Determine the [X, Y] coordinate at the center of the cell enclosing the given text.  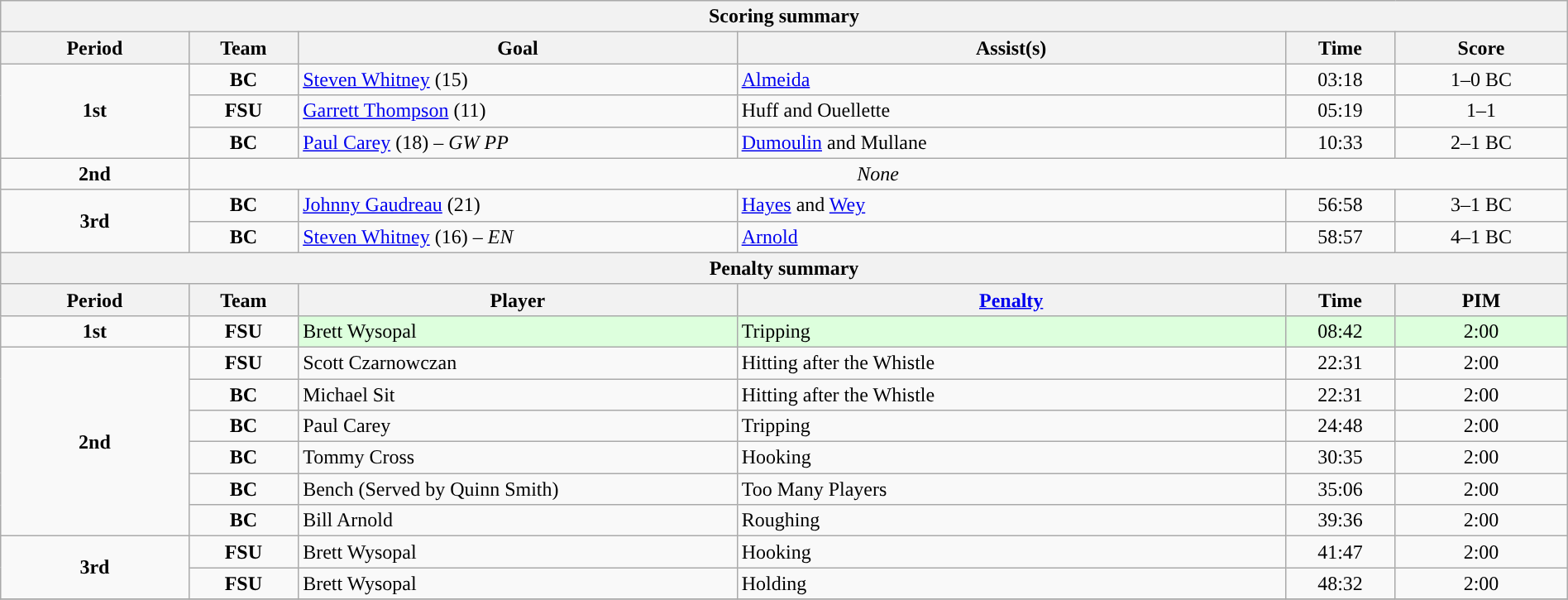
30:35 [1340, 458]
Bench (Served by Quinn Smith) [518, 489]
1–1 [1481, 111]
Too Many Players [1011, 489]
24:48 [1340, 426]
56:58 [1340, 205]
Steven Whitney (15) [518, 79]
Penalty [1011, 300]
05:19 [1340, 111]
39:36 [1340, 521]
41:47 [1340, 552]
4–1 BC [1481, 237]
3–1 BC [1481, 205]
58:57 [1340, 237]
Holding [1011, 583]
Scoring summary [784, 17]
Player [518, 300]
Steven Whitney (16) – EN [518, 237]
Arnold [1011, 237]
Penalty summary [784, 268]
Score [1481, 48]
PIM [1481, 300]
None [878, 174]
Roughing [1011, 521]
Johnny Gaudreau (21) [518, 205]
Hayes and Wey [1011, 205]
Paul Carey (18) – GW PP [518, 142]
48:32 [1340, 583]
10:33 [1340, 142]
Scott Czarnowczan [518, 362]
2–1 BC [1481, 142]
Goal [518, 48]
08:42 [1340, 331]
Bill Arnold [518, 521]
Paul Carey [518, 426]
03:18 [1340, 79]
Michael Sit [518, 395]
Tommy Cross [518, 458]
Assist(s) [1011, 48]
Almeida [1011, 79]
Dumoulin and Mullane [1011, 142]
35:06 [1340, 489]
Garrett Thompson (11) [518, 111]
Huff and Ouellette [1011, 111]
1–0 BC [1481, 79]
